Pinpoint the cell where the given text exists, returning its (x, y) midpoint coordinate. 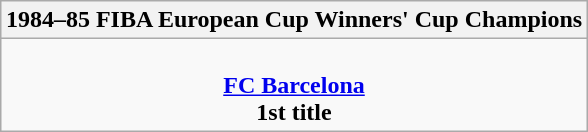
1984–85 FIBA European Cup Winners' Cup Champions (294, 20)
FC Barcelona 1st title (294, 85)
